Return [x, y] of the center of cell containing provided text 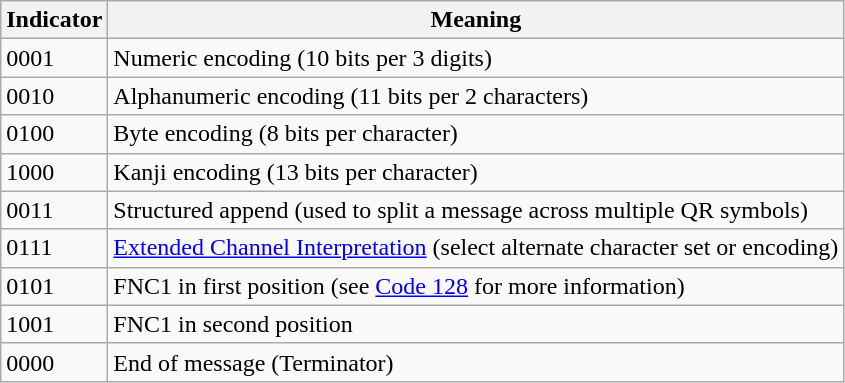
End of message (Terminator) [476, 362]
Extended Channel Interpretation (select alternate character set or encoding) [476, 248]
0111 [54, 248]
FNC1 in second position [476, 324]
0010 [54, 96]
Byte encoding (8 bits per character) [476, 134]
0100 [54, 134]
Kanji encoding (13 bits per character) [476, 172]
1001 [54, 324]
0011 [54, 210]
0000 [54, 362]
Alphanumeric encoding (11 bits per 2 characters) [476, 96]
0101 [54, 286]
FNC1 in first position (see Code 128 for more information) [476, 286]
Structured append (used to split a message across multiple QR symbols) [476, 210]
Meaning [476, 20]
1000 [54, 172]
Indicator [54, 20]
0001 [54, 58]
Numeric encoding (10 bits per 3 digits) [476, 58]
